Locate the cell with the specified text and output its [X, Y] center coordinate. 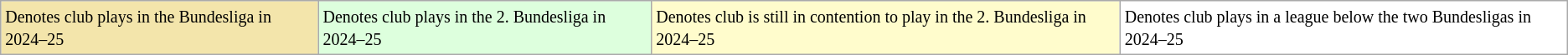
Denotes club is still in contention to play in the 2. Bundesliga in 2024–25 [886, 28]
Denotes club plays in a league below the two Bundesligas in 2024–25 [1344, 28]
Denotes club plays in the 2. Bundesliga in 2024–25 [485, 28]
Denotes club plays in the Bundesliga in 2024–25 [159, 28]
